Detect which cell encompasses the target text, then output its [X, Y] center coordinate. 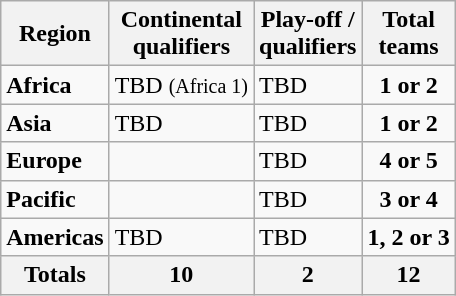
4 or 5 [408, 161]
Region [55, 34]
Play-off / qualifiers [308, 34]
3 or 4 [408, 199]
Total teams [408, 34]
Africa [55, 85]
TBD (Africa 1) [181, 85]
12 [408, 275]
Americas [55, 237]
2 [308, 275]
Europe [55, 161]
Asia [55, 123]
1, 2 or 3 [408, 237]
Continental qualifiers [181, 34]
10 [181, 275]
Totals [55, 275]
Pacific [55, 199]
